Provide the [x, y] coordinate of the cell's center where the given text is located.  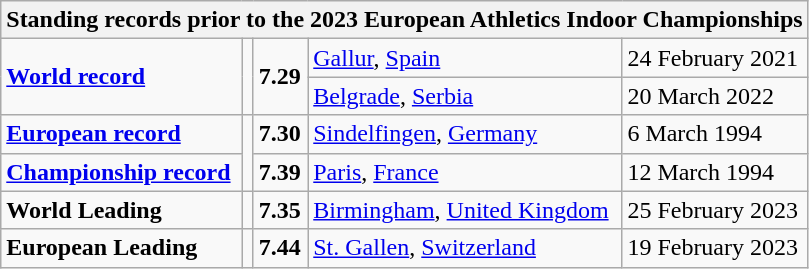
7.39 [280, 172]
7.44 [280, 248]
25 February 2023 [715, 210]
Championship record [122, 172]
7.29 [280, 77]
World record [122, 77]
Gallur, Spain [465, 58]
European record [122, 134]
Standing records prior to the 2023 European Athletics Indoor Championships [404, 20]
6 March 1994 [715, 134]
Sindelfingen, Germany [465, 134]
World Leading [122, 210]
St. Gallen, Switzerland [465, 248]
24 February 2021 [715, 58]
19 February 2023 [715, 248]
Birmingham, United Kingdom [465, 210]
European Leading [122, 248]
7.30 [280, 134]
Belgrade, Serbia [465, 96]
12 March 1994 [715, 172]
Paris, France [465, 172]
20 March 2022 [715, 96]
7.35 [280, 210]
